Provide the [x, y] coordinate of the cell's center where the given text is located.  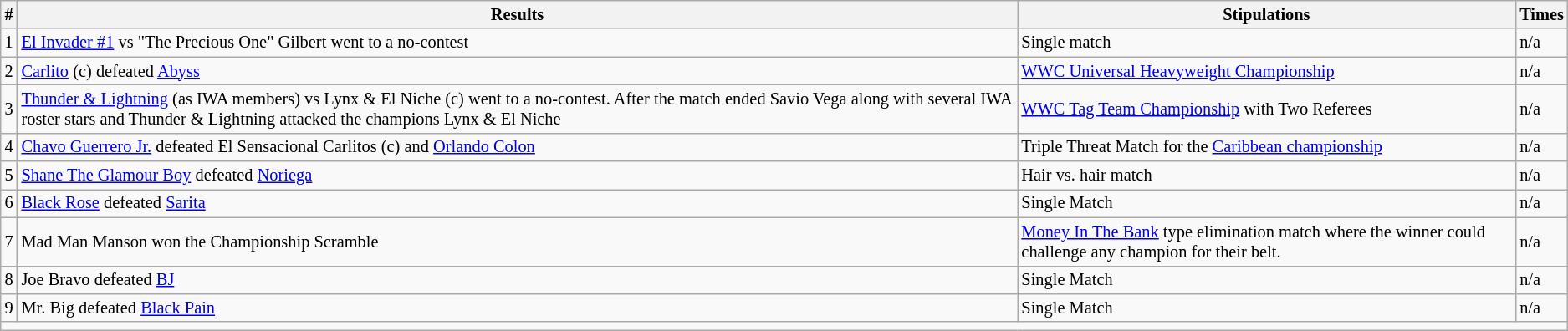
# [9, 14]
Times [1542, 14]
Single match [1266, 43]
Money In The Bank type elimination match where the winner could challenge any champion for their belt. [1266, 242]
Results [518, 14]
4 [9, 147]
El Invader #1 vs "The Precious One" Gilbert went to a no-contest [518, 43]
Black Rose defeated Sarita [518, 203]
6 [9, 203]
3 [9, 109]
5 [9, 176]
Carlito (c) defeated Abyss [518, 71]
7 [9, 242]
1 [9, 43]
8 [9, 280]
9 [9, 308]
WWC Tag Team Championship with Two Referees [1266, 109]
2 [9, 71]
WWC Universal Heavyweight Championship [1266, 71]
Stipulations [1266, 14]
Mr. Big defeated Black Pain [518, 308]
Joe Bravo defeated BJ [518, 280]
Mad Man Manson won the Championship Scramble [518, 242]
Chavo Guerrero Jr. defeated El Sensacional Carlitos (c) and Orlando Colon [518, 147]
Shane The Glamour Boy defeated Noriega [518, 176]
Hair vs. hair match [1266, 176]
Triple Threat Match for the Caribbean championship [1266, 147]
